Return the (x, y) coordinate for the center point of the cell that contains the specified text.  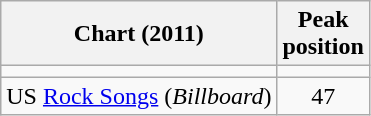
47 (323, 96)
US Rock Songs (Billboard) (139, 96)
Peakposition (323, 34)
Chart (2011) (139, 34)
